Return the [x, y] coordinate for the center point of the cell that contains the specified text.  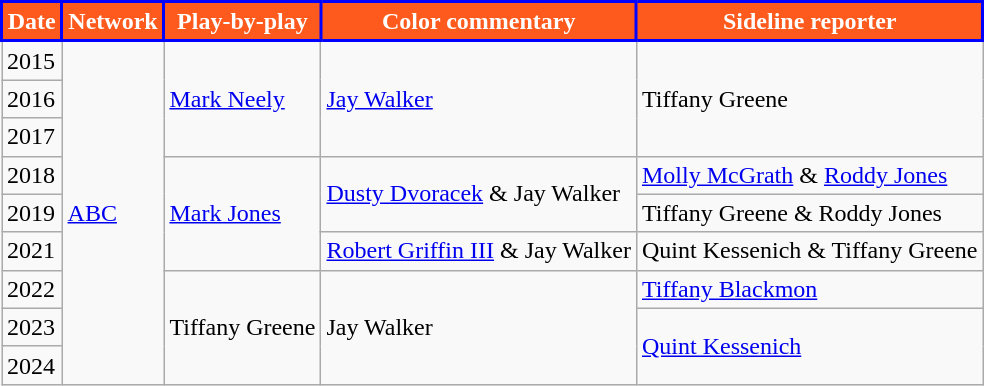
2024 [32, 365]
Tiffany Greene & Roddy Jones [810, 213]
Mark Neely [242, 98]
Date [32, 22]
Robert Griffin III & Jay Walker [478, 251]
2021 [32, 251]
Network [113, 22]
Sideline reporter [810, 22]
2017 [32, 137]
Tiffany Blackmon [810, 289]
ABC [113, 212]
Molly McGrath & Roddy Jones [810, 175]
2018 [32, 175]
2022 [32, 289]
Dusty Dvoracek & Jay Walker [478, 194]
Color commentary [478, 22]
Mark Jones [242, 213]
Quint Kessenich [810, 346]
2015 [32, 60]
2023 [32, 327]
2019 [32, 213]
Play-by-play [242, 22]
Quint Kessenich & Tiffany Greene [810, 251]
2016 [32, 99]
